Return the (X, Y) coordinate for the center point of the cell that contains the specified text.  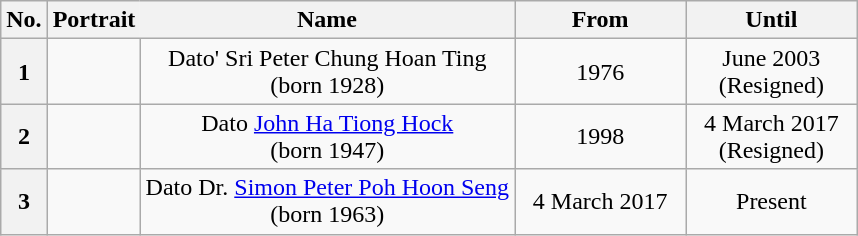
Dato Dr. Simon Peter Poh Hoon Seng (born 1963) (327, 202)
1998 (600, 136)
Name (327, 20)
No. (24, 20)
Dato John Ha Tiong Hock (born 1947) (327, 136)
Portrait (94, 20)
1976 (600, 72)
2 (24, 136)
4 March 2017 (Resigned) (772, 136)
From (600, 20)
1 (24, 72)
Dato' Sri Peter Chung Hoan Ting (born 1928) (327, 72)
3 (24, 202)
Until (772, 20)
Present (772, 202)
June 2003 (Resigned) (772, 72)
4 March 2017 (600, 202)
